Pinpoint the cell where the given text exists, returning its (X, Y) midpoint coordinate. 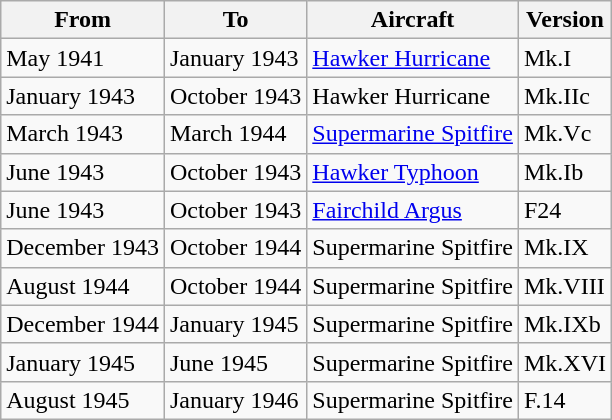
December 1943 (83, 248)
From (83, 20)
Mk.IX (564, 248)
Fairchild Argus (413, 210)
Mk.Ib (564, 172)
To (235, 20)
Mk.I (564, 58)
Mk.XVI (564, 362)
December 1944 (83, 324)
March 1944 (235, 134)
F.14 (564, 400)
January 1946 (235, 400)
Version (564, 20)
F24 (564, 210)
Hawker Typhoon (413, 172)
Aircraft (413, 20)
March 1943 (83, 134)
June 1945 (235, 362)
Mk.Vc (564, 134)
Mk.IXb (564, 324)
Mk.VIII (564, 286)
August 1944 (83, 286)
Mk.IIc (564, 96)
May 1941 (83, 58)
August 1945 (83, 400)
